Return (x, y) of the center of cell containing provided text 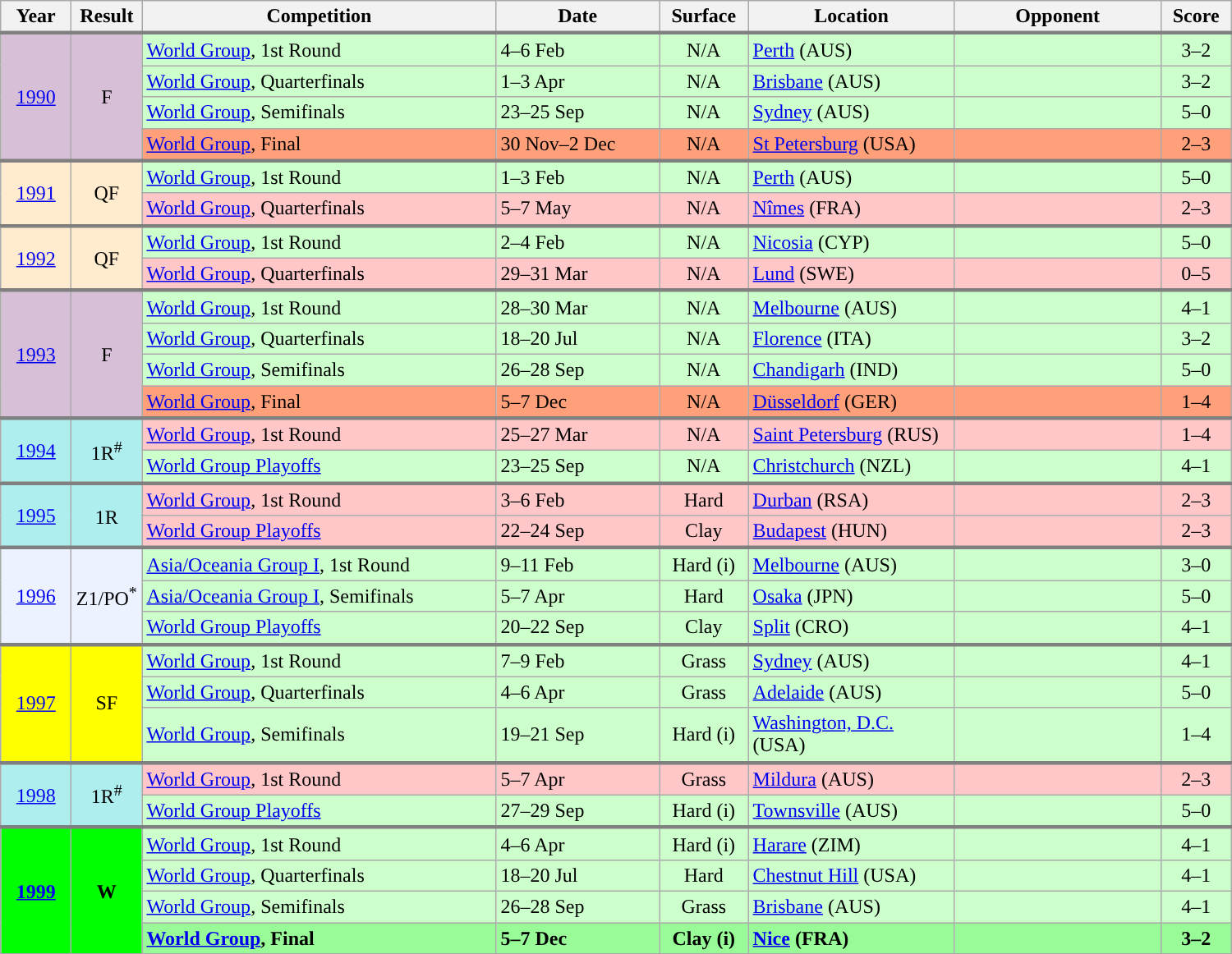
27–29 Sep (578, 811)
Competition (319, 17)
Florence (ITA) (851, 338)
1997 (36, 703)
Score (1196, 17)
Chestnut Hill (USA) (851, 875)
1992 (36, 258)
29–31 Mar (578, 274)
1–3 Apr (578, 81)
1991 (36, 194)
Surface (703, 17)
7–9 Feb (578, 660)
30 Nov–2 Dec (578, 144)
5–7 May (578, 209)
2–4 Feb (578, 242)
4–6 Feb (578, 49)
Location (851, 17)
Lund (SWE) (851, 274)
9–11 Feb (578, 564)
Z1/PO* (107, 596)
Harare (ZIM) (851, 844)
28–30 Mar (578, 307)
Date (578, 17)
Chandigarh (IND) (851, 369)
1998 (36, 795)
22–24 Sep (578, 532)
Nicosia (CYP) (851, 242)
1995 (36, 516)
1–3 Feb (578, 177)
Christchurch (NZL) (851, 467)
Nice (FRA) (851, 938)
25–27 Mar (578, 434)
W (107, 891)
Washington, D.C. (USA) (851, 736)
SF (107, 703)
Opponent (1058, 17)
Düsseldorf (GER) (851, 402)
Clay (i) (703, 938)
Saint Petersburg (RUS) (851, 434)
Asia/Oceania Group I, Semifinals (319, 596)
Nîmes (FRA) (851, 209)
Asia/Oceania Group I, 1st Round (319, 564)
Adelaide (AUS) (851, 692)
1994 (36, 450)
Split (CRO) (851, 628)
0–5 (1196, 274)
Budapest (HUN) (851, 532)
Durban (RSA) (851, 499)
St Petersburg (USA) (851, 144)
1990 (36, 97)
1R (107, 516)
19–21 Sep (578, 736)
Osaka (JPN) (851, 596)
1993 (36, 355)
Mildura (AUS) (851, 779)
Townsville (AUS) (851, 811)
Result (107, 17)
1996 (36, 596)
3–6 Feb (578, 499)
3–0 (1196, 564)
20–22 Sep (578, 628)
1999 (36, 891)
Year (36, 17)
